Determine the [X, Y] coordinate at the center of the cell enclosing the given text.  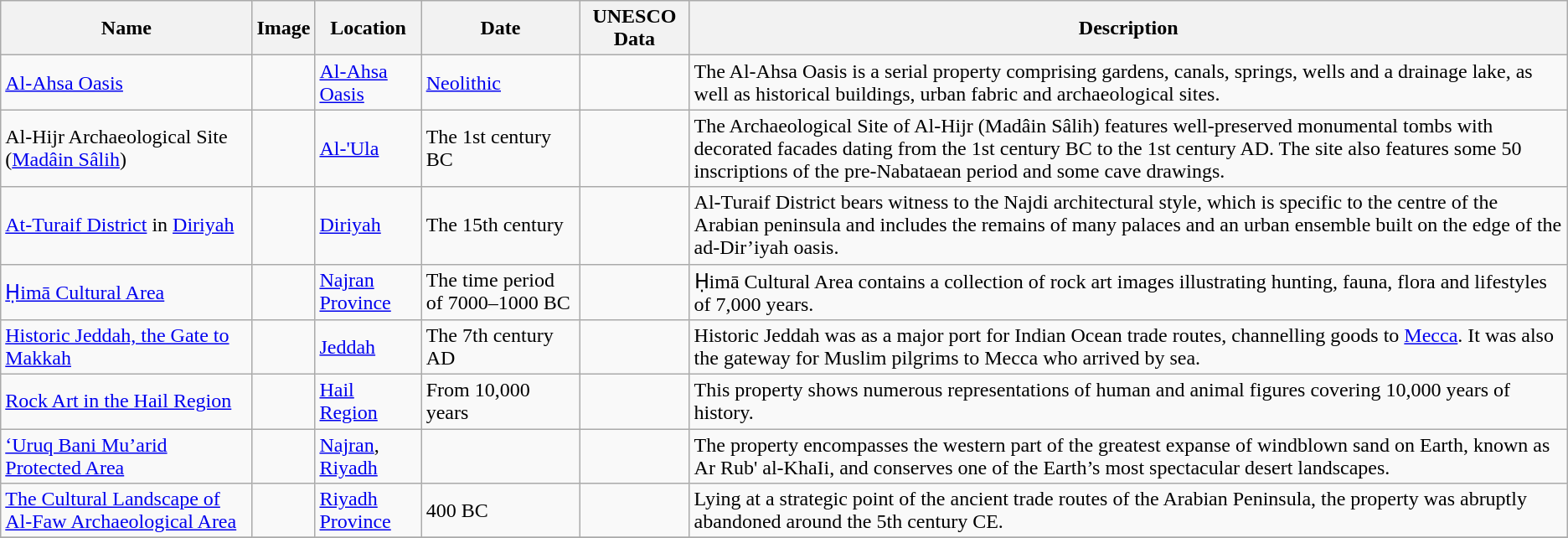
Najran, Riyadh [369, 456]
Name [126, 28]
Ḥimā Cultural Area [126, 292]
Description [1128, 28]
Al-'Ula [369, 148]
The Cultural Landscape of Al-Faw Archaeological Area [126, 511]
The 1st century BC [501, 148]
Date [501, 28]
Rock Art in the Hail Region [126, 402]
‘Uruq Bani Mu’arid Protected Area [126, 456]
The time period of 7000–1000 BC [501, 292]
Lying at a strategic point of the ancient trade routes of the Arabian Peninsula, the property was abruptly abandoned around the 5th century CE. [1128, 511]
Jeddah [369, 347]
Neolithic [501, 82]
Diriyah [369, 225]
The 15th century [501, 225]
This property shows numerous representations of human and animal figures covering 10,000 years of history. [1128, 402]
Najran Province [369, 292]
Image [283, 28]
At-Turaif District in Diriyah [126, 225]
Historic Jeddah, the Gate to Makkah [126, 347]
Al-Hijr Archaeological Site (Madâin Sâlih) [126, 148]
Ḥimā Cultural Area contains a collection of rock art images illustrating hunting, fauna, flora and lifestyles of 7,000 years. [1128, 292]
The 7th century AD [501, 347]
Hail Region [369, 402]
Riyadh Province [369, 511]
400 BC [501, 511]
Location [369, 28]
From 10,000 years [501, 402]
UNESCO Data [635, 28]
